Pinpoint the cell where the given text exists, returning its (x, y) midpoint coordinate. 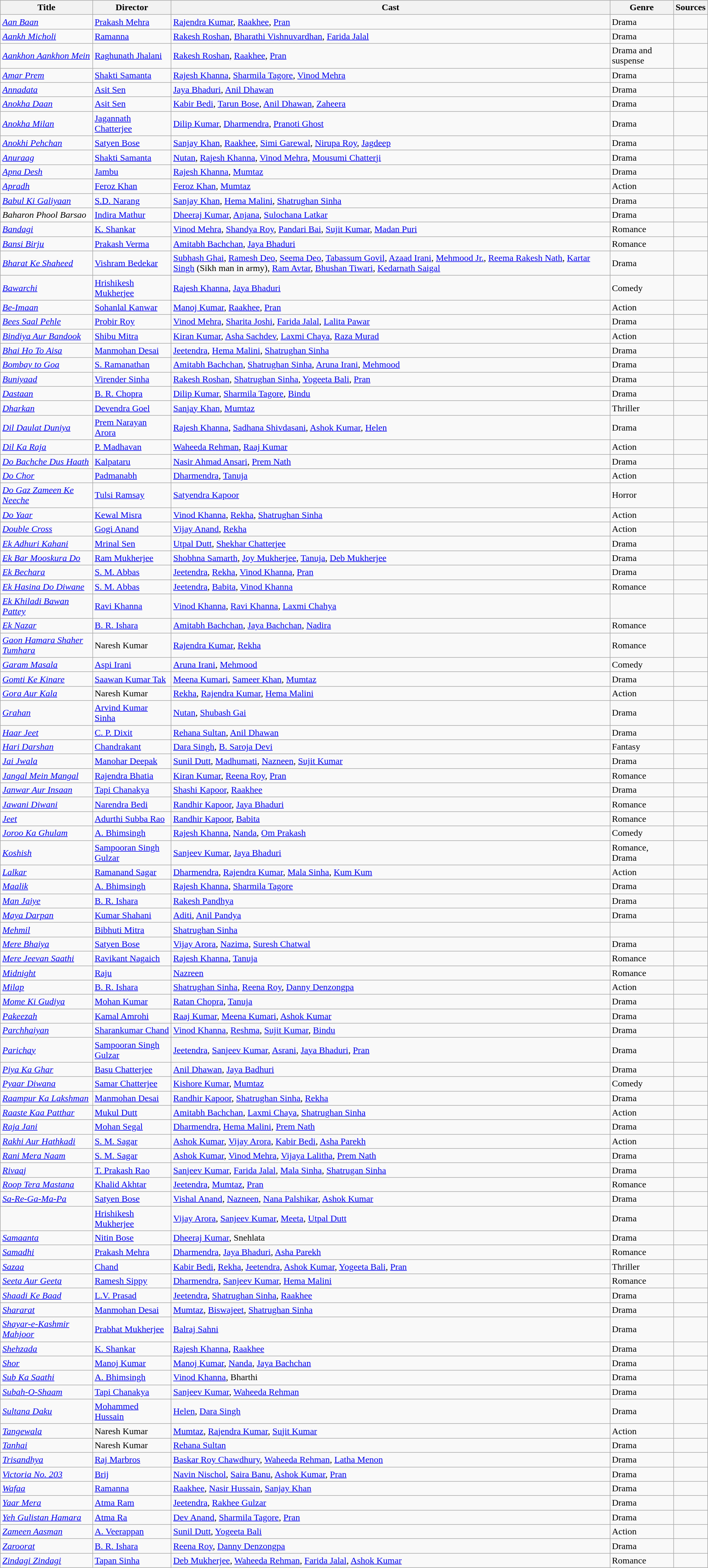
Maalik (47, 886)
Aruna Irani, Mehmood (390, 665)
Anokha Milan (47, 123)
Rakesh Pandhya (390, 901)
Be-Imaan (47, 307)
Kewal Misra (132, 515)
Chandrakant (132, 747)
Dil Ka Raja (47, 447)
Rakhi Aur Hathkadi (47, 1141)
Sultana Daku (47, 1412)
Do Bachche Dus Haath (47, 462)
Rajesh Khanna, Mumtaz (390, 172)
Amitabh Bachchan, Shatrughan Sinha, Aruna Irani, Mehmood (390, 365)
Title (47, 8)
Vinod Khanna, Reshma, Sujit Kumar, Bindu (390, 1030)
Devendra Goel (132, 408)
Mukul Dutt (132, 1112)
Ramanand Sagar (132, 872)
Grahan (47, 713)
Man Jaiye (47, 901)
Dev Anand, Sharmila Tagore, Pran (390, 1517)
Rajesh Khanna, Raakhee (390, 1349)
Jeet (47, 819)
Baharon Phool Barsao (47, 215)
S.D. Narang (132, 201)
Rehana Sultan, Anil Dhawan (390, 732)
Garam Masala (47, 665)
Kishore Kumar, Mumtaz (390, 1084)
Ek Bechara (47, 572)
Babul Ki Galiyaan (47, 201)
Koshish (47, 853)
Narendra Bedi (132, 804)
Manoj Kumar (132, 1363)
Nazreen (390, 973)
Bhai Ho To Aisa (47, 350)
Vinod Khanna, Bharthi (390, 1377)
Balraj Sahni (390, 1329)
Dharmendra, Tanuja (390, 476)
Shibu Mitra (132, 336)
Vinod Khanna, Rekha, Shatrughan Sinha (390, 515)
Kabir Bedi, Tarun Bose, Anil Dhawan, Zaheera (390, 104)
Gora Aur Kala (47, 693)
Rajesh Khanna, Jaya Bhaduri (390, 288)
Samaanta (47, 1238)
Jangal Mein Mangal (47, 776)
Dharmendra, Hema Malini, Prem Nath (390, 1127)
Helen, Dara Singh (390, 1412)
Rajendra Bhatia (132, 776)
Mehmil (47, 930)
Shaadi Ke Baad (47, 1295)
Hari Darshan (47, 747)
Raghunath Jhalani (132, 56)
Trisandhya (47, 1460)
Prabhat Mukherjee (132, 1329)
Haar Jeet (47, 732)
Dastaan (47, 394)
Parchhaiyan (47, 1030)
Janwar Aur Insaan (47, 790)
Mere Bhaiya (47, 944)
Sanjay Khan, Raakhee, Simi Garewal, Nirupa Roy, Jagdeep (390, 143)
Sanjeev Kumar, Jaya Bhaduri (390, 853)
Joroo Ka Ghulam (47, 833)
Raaste Kaa Patthar (47, 1112)
Do Chor (47, 476)
Jeetendra, Babita, Vinod Khanna (390, 587)
Gomti Ke Kinare (47, 679)
Yeh Gulistan Hamara (47, 1517)
Atma Ram (132, 1503)
Piya Ka Ghar (47, 1069)
Roop Tera Mastana (47, 1184)
Rajesh Khanna, Sadhana Shivdasani, Ashok Kumar, Helen (390, 427)
Vinod Mehra, Sharita Joshi, Farida Jalal, Lalita Pawar (390, 322)
Cast (390, 8)
Feroz Khan, Mumtaz (390, 186)
Milap (47, 987)
Dharmendra, Sanjeev Kumar, Hema Malini (390, 1281)
Waheeda Rehman, Raaj Kumar (390, 447)
Rakesh Roshan, Raakhee, Pran (390, 56)
Shor (47, 1363)
Bansi Birju (47, 244)
C. P. Dixit (132, 732)
Ashok Kumar, Vijay Arora, Kabir Bedi, Asha Parekh (390, 1141)
Vishram Bedekar (132, 263)
Jaya Bhaduri, Anil Dhawan (390, 90)
Rakesh Roshan, Shatrughan Sinha, Yogeeta Bali, Pran (390, 379)
Sunil Dutt, Madhumati, Nazneen, Sujit Kumar (390, 761)
Aspi Irani (132, 665)
Bees Saal Pehle (47, 322)
Vijay Arora, Sanjeev Kumar, Meeta, Utpal Dutt (390, 1218)
Amitabh Bachchan, Jaya Bhaduri (390, 244)
Amar Prem (47, 75)
Rajesh Khanna, Nanda, Om Prakash (390, 833)
Aankhon Aankhon Mein (47, 56)
Tanhai (47, 1445)
Mohammed Hussain (132, 1412)
Aankh Micholi (47, 36)
Shayar-e-Kashmir Mahjoor (47, 1329)
Reena Roy, Danny Denzongpa (390, 1546)
Buniyaad (47, 379)
Ek Khiladi Bawan Pattey (47, 606)
Prakash Verma (132, 244)
Prem Narayan Arora (132, 427)
Rakesh Roshan, Bharathi Vishnuvardhan, Farida Jalal (390, 36)
Jeetendra, Rakhee Gulzar (390, 1503)
Mome Ki Gudiya (47, 1002)
Ashok Kumar, Vinod Mehra, Vijaya Lalitha, Prem Nath (390, 1156)
Gogi Anand (132, 529)
Genre (641, 8)
Ek Hasina Do Diwane (47, 587)
Anil Dhawan, Jaya Badhuri (390, 1069)
Sub Ka Saathi (47, 1377)
Dara Singh, B. Saroja Devi (390, 747)
Bandagi (47, 229)
Satyendra Kapoor (390, 495)
Subah-O-Shaam (47, 1392)
Ek Adhuri Kahani (47, 544)
Bindiya Aur Bandook (47, 336)
Jambu (132, 172)
T. Prakash Rao (132, 1170)
Pyaar Diwana (47, 1084)
Probir Roy (132, 322)
Parichay (47, 1050)
B. R. Chopra (132, 394)
Jawani Diwani (47, 804)
Shashi Kapoor, Raakhee (390, 790)
S. Ramanathan (132, 365)
Annadata (47, 90)
Romance, Drama (641, 853)
Indira Mathur (132, 215)
Manoj Kumar, Raakhee, Pran (390, 307)
Mohan Kumar (132, 1002)
Sanjay Khan, Mumtaz (390, 408)
Sharankumar Chand (132, 1030)
Tulsi Ramsay (132, 495)
Kamal Amrohi (132, 1016)
Adurthi Subba Rao (132, 819)
Seeta Aur Geeta (47, 1281)
Gaon Hamara Shaher Tumhara (47, 645)
Shararat (47, 1310)
Rajesh Khanna, Tanuja (390, 958)
Vijay Arora, Nazima, Suresh Chatwal (390, 944)
Dharmendra, Rajendra Kumar, Mala Sinha, Kum Kum (390, 872)
Khalid Akhtar (132, 1184)
Drama and suspense (641, 56)
Aan Baan (47, 22)
Samadhi (47, 1252)
Rajendra Kumar, Rekha (390, 645)
Ramesh Sippy (132, 1281)
Pakeezah (47, 1016)
Kiran Kumar, Asha Sachdev, Laxmi Chaya, Raza Murad (390, 336)
Nasir Ahmad Ansari, Prem Nath (390, 462)
Raaj Kumar, Meena Kumari, Ashok Kumar (390, 1016)
Anokhi Pehchan (47, 143)
Bombay to Goa (47, 365)
Double Cross (47, 529)
Feroz Khan (132, 186)
Bharat Ke Shaheed (47, 263)
Nutan, Shubash Gai (390, 713)
A. Veerappan (132, 1532)
Nutan, Rajesh Khanna, Vinod Mehra, Mousumi Chatterji (390, 157)
Director (132, 8)
Sohanlal Kanwar (132, 307)
Kabir Bedi, Rekha, Jeetendra, Ashok Kumar, Yogeeta Bali, Pran (390, 1267)
Victoria No. 203 (47, 1474)
Jeetendra, Sanjeev Kumar, Asrani, Jaya Bhaduri, Pran (390, 1050)
Shobhna Samarth, Joy Mukherjee, Tanuja, Deb Mukherjee (390, 558)
Mumtaz, Rajendra Kumar, Sujit Kumar (390, 1431)
Nitin Bose (132, 1238)
Randhir Kapoor, Jaya Bhaduri (390, 804)
Kumar Shahani (132, 915)
Rajendra Kumar, Raakhee, Pran (390, 22)
Anuraag (47, 157)
Wafaa (47, 1489)
Brij (132, 1474)
Sources (691, 8)
Sanjeev Kumar, Farida Jalal, Mala Sinha, Shatrugan Sinha (390, 1170)
Ravikant Nagaich (132, 958)
Dil Daulat Duniya (47, 427)
Ek Nazar (47, 626)
Vijay Anand, Rekha (390, 529)
Dheeraj Kumar, Anjana, Sulochana Latkar (390, 215)
Ratan Chopra, Tanuja (390, 1002)
Dilip Kumar, Sharmila Tagore, Bindu (390, 394)
Atma Ra (132, 1517)
Raju (132, 973)
Vishal Anand, Nazneen, Nana Palshikar, Ashok Kumar (390, 1199)
Raakhee, Nasir Hussain, Sanjay Khan (390, 1489)
Jeetendra, Hema Malini, Shatrughan Sinha (390, 350)
Rehana Sultan (390, 1445)
L.V. Prasad (132, 1295)
Mrinal Sen (132, 544)
Chand (132, 1267)
Baskar Roy Chawdhury, Waheeda Rehman, Latha Menon (390, 1460)
Dharkan (47, 408)
Raja Jani (47, 1127)
Shehzada (47, 1349)
Jeetendra, Mumtaz, Pran (390, 1184)
Lalkar (47, 872)
Shatrughan Sinha, Reena Roy, Danny Denzongpa (390, 987)
Mohan Segal (132, 1127)
Anokha Daan (47, 104)
Manoj Kumar, Nanda, Jaya Bachchan (390, 1363)
Kalpataru (132, 462)
Kiran Kumar, Reena Roy, Pran (390, 776)
Manohar Deepak (132, 761)
Amitabh Bachchan, Jaya Bachchan, Nadira (390, 626)
Dharmendra, Jaya Bhaduri, Asha Parekh (390, 1252)
Sazaa (47, 1267)
Yaar Mera (47, 1503)
Mere Jeevan Saathi (47, 958)
Samar Chatterjee (132, 1084)
Rivaaj (47, 1170)
Zindagi Zindagi (47, 1560)
Dilip Kumar, Dharmendra, Pranoti Ghost (390, 123)
Raj Marbros (132, 1460)
Fantasy (641, 747)
Rajesh Khanna, Sharmila Tagore, Vinod Mehra (390, 75)
Randhir Kapoor, Babita (390, 819)
Padmanabh (132, 476)
Deb Mukherjee, Waheeda Rehman, Farida Jalal, Ashok Kumar (390, 1560)
Meena Kumari, Sameer Khan, Mumtaz (390, 679)
Tapan Sinha (132, 1560)
Navin Nischol, Saira Banu, Ashok Kumar, Pran (390, 1474)
Basu Chatterjee (132, 1069)
Bawarchi (47, 288)
Ram Mukherjee (132, 558)
Sanjeev Kumar, Waheeda Rehman (390, 1392)
Rekha, Rajendra Kumar, Hema Malini (390, 693)
Horror (641, 495)
Arvind Kumar Sinha (132, 713)
Raampur Ka Lakshman (47, 1098)
Randhir Kapoor, Shatrughan Sinha, Rekha (390, 1098)
Saawan Kumar Tak (132, 679)
Jagannath Chatterjee (132, 123)
Sa-Re-Ga-Ma-Pa (47, 1199)
Sanjay Khan, Hema Malini, Shatrughan Sinha (390, 201)
Sunil Dutt, Yogeeta Bali (390, 1532)
Rajesh Khanna, Sharmila Tagore (390, 886)
Ravi Khanna (132, 606)
Rani Mera Naam (47, 1156)
Utpal Dutt, Shekhar Chatterjee (390, 544)
Maya Darpan (47, 915)
Virender Sinha (132, 379)
Vinod Mehra, Shandya Roy, Pandari Bai, Sujit Kumar, Madan Puri (390, 229)
Do Yaar (47, 515)
P. Madhavan (132, 447)
Apna Desh (47, 172)
Mumtaz, Biswajeet, Shatrughan Sinha (390, 1310)
Zaroorat (47, 1546)
Do Gaz Zameen Ke Neeche (47, 495)
Jeetendra, Shatrughan Sinha, Raakhee (390, 1295)
Zameen Aasman (47, 1532)
Apradh (47, 186)
Dheeraj Kumar, Snehlata (390, 1238)
Tangewala (47, 1431)
Jai Jwala (47, 761)
Aditi, Anil Pandya (390, 915)
Vinod Khanna, Ravi Khanna, Laxmi Chahya (390, 606)
Amitabh Bachchan, Laxmi Chaya, Shatrughan Sinha (390, 1112)
Ek Bar Mooskura Do (47, 558)
Midnight (47, 973)
Shatrughan Sinha (390, 930)
Jeetendra, Rekha, Vinod Khanna, Pran (390, 572)
Bibhuti Mitra (132, 930)
